Provide the [x, y] coordinate of the cell's center where the given text is located.  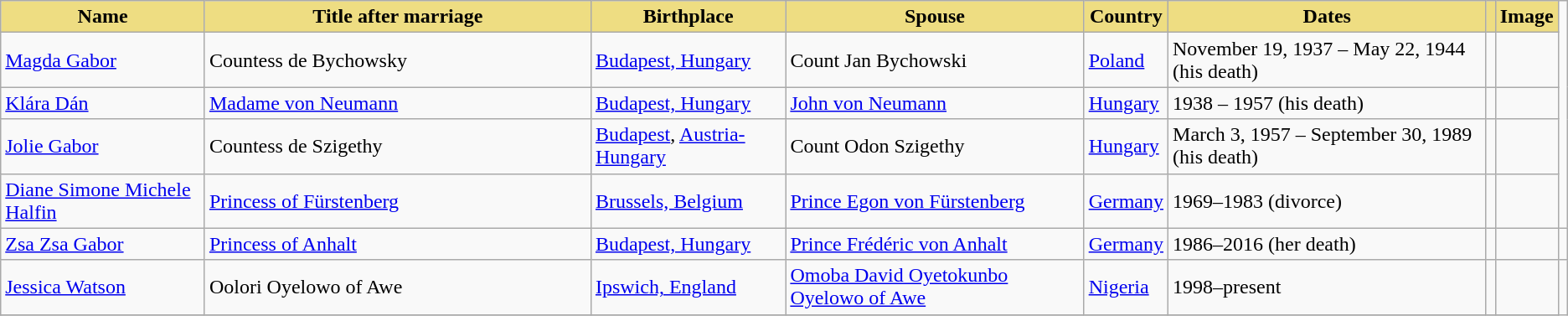
1969–1983 (divorce) [1328, 201]
Omoba David Oyetokunbo Oyelowo of Awe [935, 287]
Zsa Zsa Gabor [103, 244]
Poland [1126, 60]
Ipswich, England [688, 287]
John von Neumann [935, 103]
Klára Dán [103, 103]
November 19, 1937 – May 22, 1944 (his death) [1328, 60]
Jessica Watson [103, 287]
Princess of Fürstenberg [397, 201]
Countess de Szigethy [397, 146]
Title after marriage [397, 17]
Brussels, Belgium [688, 201]
Nigeria [1126, 287]
Budapest, Austria-Hungary [688, 146]
Princess of Anhalt [397, 244]
Prince Frédéric von Anhalt [935, 244]
1986–2016 (her death) [1328, 244]
1998–present [1328, 287]
Count Jan Bychowski [935, 60]
Oolori Oyelowo of Awe [397, 287]
Birthplace [688, 17]
Jolie Gabor [103, 146]
Magda Gabor [103, 60]
Country [1126, 17]
Count Odon Szigethy [935, 146]
Name [103, 17]
Spouse [935, 17]
1938 – 1957 (his death) [1328, 103]
Countess de Bychowsky [397, 60]
Prince Egon von Fürstenberg [935, 201]
March 3, 1957 – September 30, 1989 (his death) [1328, 146]
Dates [1328, 17]
Diane Simone Michele Halfin [103, 201]
Image [1526, 17]
Madame von Neumann [397, 103]
